Identify which cell holds the provided text, then report its [X, Y] central coordinate. 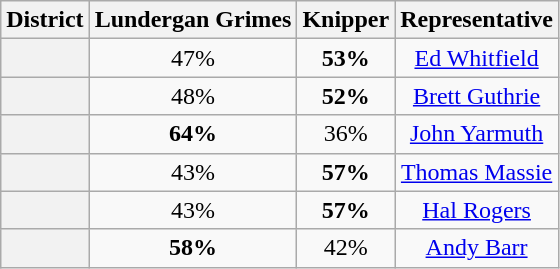
Knipper [346, 20]
53% [346, 58]
Ed Whitfield [477, 58]
Hal Rogers [477, 210]
58% [193, 248]
36% [346, 134]
Representative [477, 20]
48% [193, 96]
64% [193, 134]
47% [193, 58]
42% [346, 248]
Lundergan Grimes [193, 20]
Thomas Massie [477, 172]
Andy Barr [477, 248]
District [45, 20]
52% [346, 96]
John Yarmuth [477, 134]
Brett Guthrie [477, 96]
